From the cell containing the given text, extract its center point as [X, Y] coordinate. 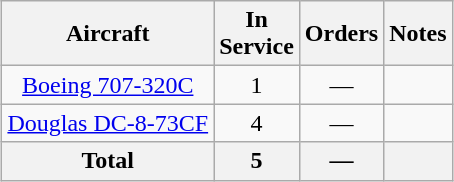
InService [257, 34]
5 [257, 161]
Notes [418, 34]
1 [257, 85]
Douglas DC-8-73CF [108, 123]
Orders [341, 34]
Aircraft [108, 34]
Boeing 707-320C [108, 85]
4 [257, 123]
Total [108, 161]
